For the text-containing cell, return its midpoint in (X, Y) coordinate format. 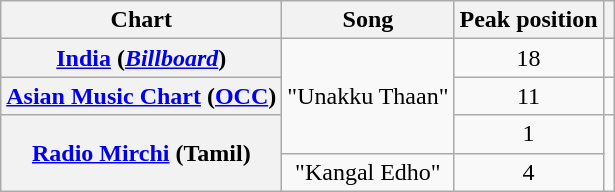
"Kangal Edho" (368, 172)
Chart (142, 20)
18 (528, 58)
11 (528, 96)
"Unakku Thaan" (368, 96)
4 (528, 172)
Asian Music Chart (OCC) (142, 96)
1 (528, 134)
India (Billboard) (142, 58)
Radio Mirchi (Tamil) (142, 153)
Song (368, 20)
Peak position (528, 20)
